Extract the (X, Y) coordinate from the center of the cell holding the provided text.  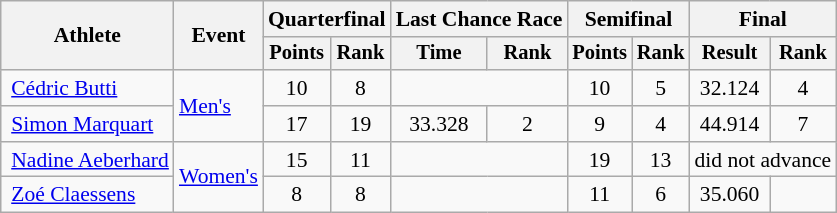
Result (729, 54)
Event (218, 36)
7 (804, 124)
5 (661, 88)
Simon Marquart (88, 124)
2 (527, 124)
Zoé Claessens (88, 195)
did not advance (762, 160)
33.328 (440, 124)
35.060 (729, 195)
Women's (218, 178)
Final (762, 19)
Semifinal (628, 19)
Last Chance Race (480, 19)
Men's (218, 106)
9 (599, 124)
Quarterfinal (327, 19)
15 (296, 160)
Time (440, 54)
Nadine Aeberhard (88, 160)
44.914 (729, 124)
32.124 (729, 88)
Athlete (88, 36)
Cédric Butti (88, 88)
17 (296, 124)
13 (661, 160)
6 (661, 195)
